Scan for the cell matching the given text and deliver its [X, Y] coordinate at center. 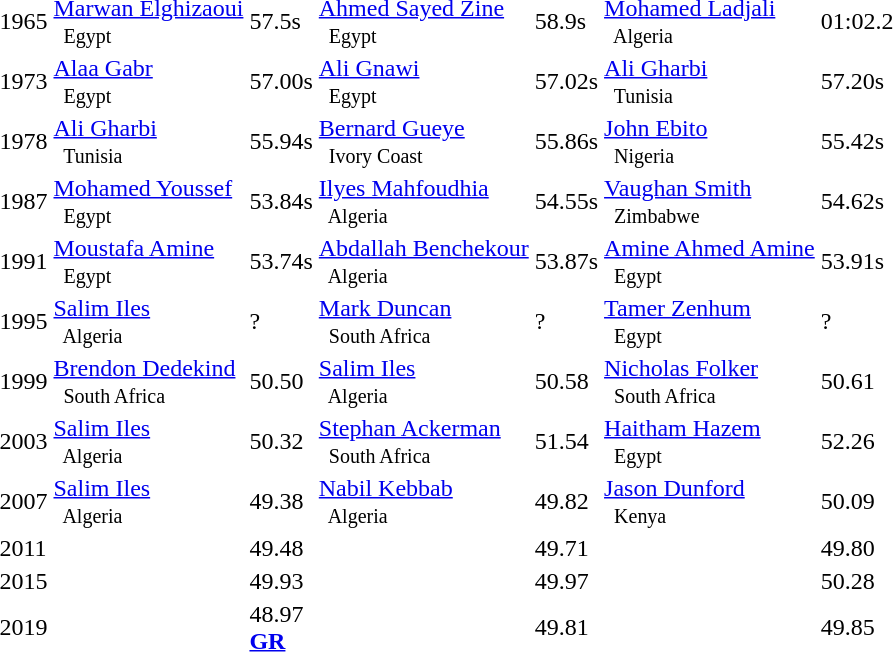
49.38 [281, 502]
Alaa Gabr Egypt [148, 82]
John Ebito Nigeria [710, 142]
55.86s [566, 142]
Ilyes Mahfoudhia Algeria [424, 202]
49.97 [566, 581]
Abdallah Benchekour Algeria [424, 262]
53.87s [566, 262]
57.02s [566, 82]
53.84s [281, 202]
Brendon Dedekind South Africa [148, 382]
50.58 [566, 382]
57.00s [281, 82]
Haitham Hazem Egypt [710, 442]
49.82 [566, 502]
Nicholas Folker South Africa [710, 382]
49.93 [281, 581]
Moustafa Amine Egypt [148, 262]
Vaughan Smith Zimbabwe [710, 202]
54.55s [566, 202]
55.94s [281, 142]
Tamer Zenhum Egypt [710, 322]
49.71 [566, 548]
Nabil Kebbab Algeria [424, 502]
49.48 [281, 548]
53.74s [281, 262]
Amine Ahmed Amine Egypt [710, 262]
Mohamed Youssef Egypt [148, 202]
Jason Dunford Kenya [710, 502]
Bernard Gueye Ivory Coast [424, 142]
50.32 [281, 442]
Mark Duncan South Africa [424, 322]
Ali Gnawi Egypt [424, 82]
50.50 [281, 382]
Stephan Ackerman South Africa [424, 442]
51.54 [566, 442]
